Return (x, y) of the center of cell containing provided text 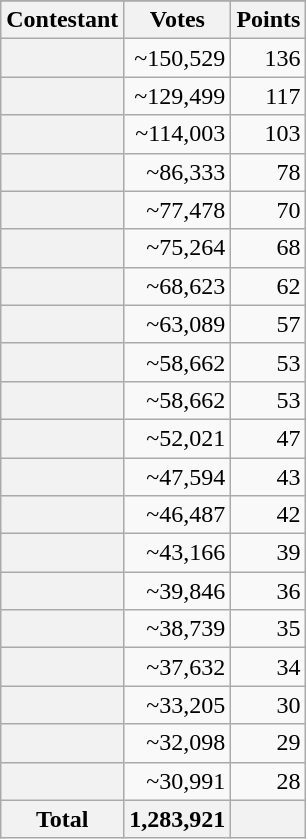
Total (62, 819)
29 (268, 743)
~43,166 (178, 553)
~38,739 (178, 629)
1,283,921 (178, 819)
78 (268, 172)
30 (268, 705)
39 (268, 553)
Contestant (62, 20)
68 (268, 248)
~39,846 (178, 591)
~75,264 (178, 248)
Votes (178, 20)
103 (268, 134)
~33,205 (178, 705)
~150,529 (178, 58)
~47,594 (178, 477)
57 (268, 324)
~129,499 (178, 96)
~86,333 (178, 172)
35 (268, 629)
~32,098 (178, 743)
~37,632 (178, 667)
28 (268, 781)
70 (268, 210)
Points (268, 20)
34 (268, 667)
~46,487 (178, 515)
~30,991 (178, 781)
47 (268, 438)
~63,089 (178, 324)
36 (268, 591)
~52,021 (178, 438)
~114,003 (178, 134)
43 (268, 477)
117 (268, 96)
136 (268, 58)
42 (268, 515)
~77,478 (178, 210)
~68,623 (178, 286)
62 (268, 286)
